Locate the cell with the specified text and output its (x, y) center coordinate. 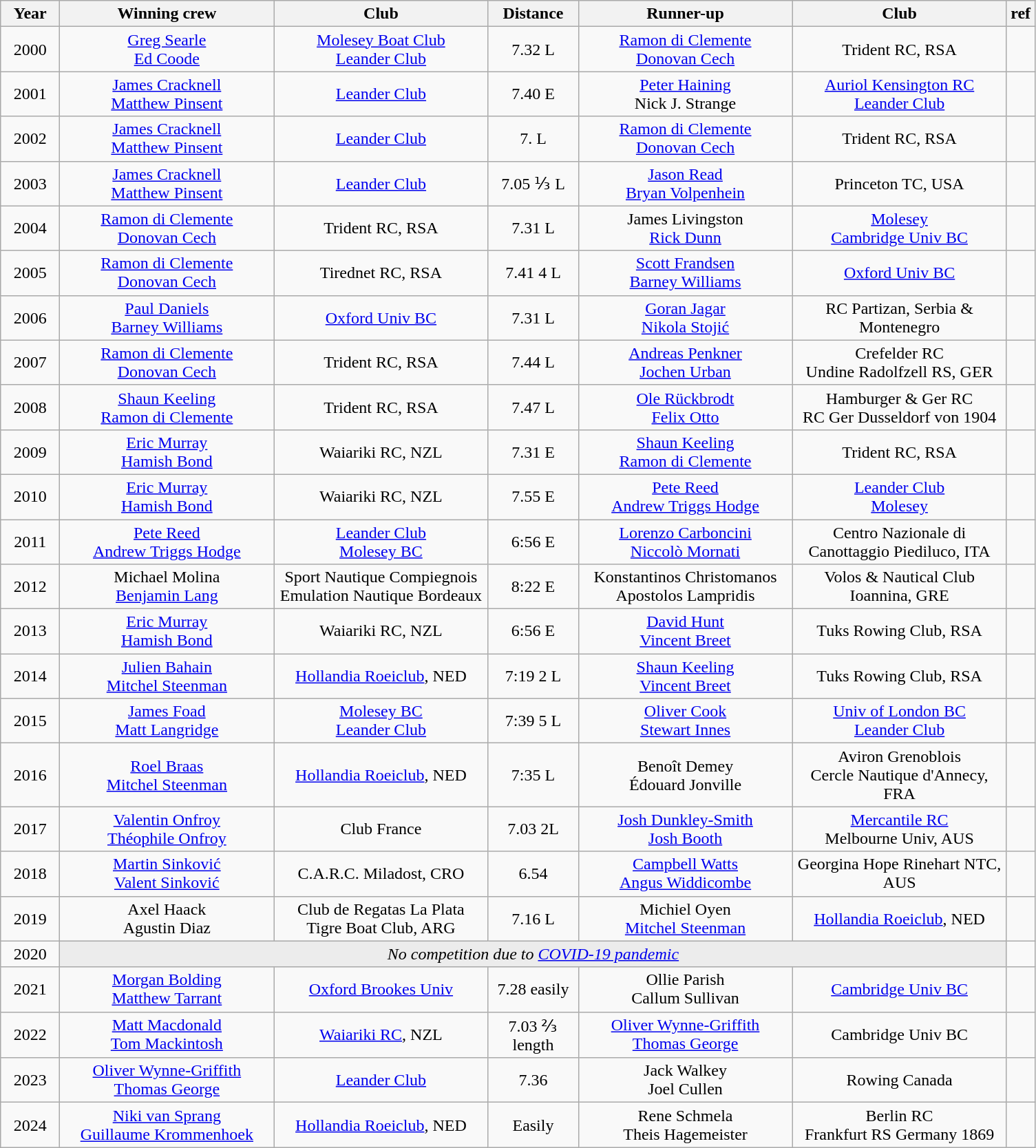
Peter HainingNick J. Strange (686, 94)
Univ of London BC Leander Club (899, 721)
6.54 (533, 874)
Volos & Nautical Club Ioannina, GRE (899, 586)
7:39 5 L (533, 721)
Club France (381, 829)
2008 (30, 407)
David Hunt Vincent Breet (686, 632)
8:22 E (533, 586)
7.31 E (533, 451)
Campbell Watts Angus Widdicombe (686, 874)
2017 (30, 829)
2013 (30, 632)
Mercantile RCMelbourne Univ, AUS (899, 829)
Niki van SprangGuillaume Krommenhoek (167, 1125)
Easily (533, 1125)
2015 (30, 721)
Molesey Boat ClubLeander Club (381, 50)
Aviron GrenobloisCercle Nautique d'Annecy, FRA (899, 775)
7.40 E (533, 94)
Michael Molina Benjamin Lang (167, 586)
Rene SchmelaTheis Hagemeister (686, 1125)
2023 (30, 1081)
2021 (30, 990)
2010 (30, 497)
Centro Nazionale di Canottaggio Piediluco, ITA (899, 541)
Runner-up (686, 14)
2003 (30, 183)
Leander Club Molesey BC (381, 541)
Rowing Canada (899, 1081)
Distance (533, 14)
Andreas Penkner Jochen Urban (686, 362)
Hamburger & Ger RCRC Ger Dusseldorf von 1904 (899, 407)
2020 (30, 954)
Georgina Hope Rinehart NTC, AUS (899, 874)
James Foad Matt Langridge (167, 721)
7.03 ⅔ length (533, 1035)
Goran Jagar Nikola Stojić (686, 318)
ref (1020, 14)
Greg SearleEd Coode (167, 50)
2019 (30, 918)
Valentin Onfroy Théophile Onfroy (167, 829)
Benoît DemeyÉdouard Jonville (686, 775)
Paul Daniels Barney Williams (167, 318)
Josh Dunkley-Smith Josh Booth (686, 829)
Berlin RCFrankfurt RS Germany 1869 (899, 1125)
2007 (30, 362)
2024 (30, 1125)
7.36 (533, 1081)
7.47 L (533, 407)
7.32 L (533, 50)
2000 (30, 50)
Matt MacdonaldTom Mackintosh (167, 1035)
Scott Frandsen Barney Williams (686, 273)
Ole Rückbrodt Felix Otto (686, 407)
7.41 4 L (533, 273)
2004 (30, 228)
Martin Sinković Valent Sinković (167, 874)
2014 (30, 676)
Year (30, 14)
Michiel Oyen Mitchel Steenman (686, 918)
2002 (30, 139)
Morgan Bolding Matthew Tarrant (167, 990)
Oxford Brookes Univ (381, 990)
7. L (533, 139)
7.16 L (533, 918)
Shaun Keeling Vincent Breet (686, 676)
Crefelder RC Undine Radolfzell RS, GER (899, 362)
Auriol Kensington RCLeander Club (899, 94)
7.55 E (533, 497)
Axel HaackAgustin Diaz (167, 918)
2012 (30, 586)
2016 (30, 775)
7.44 L (533, 362)
2011 (30, 541)
Roel Braas Mitchel Steenman (167, 775)
7.05 ⅓ L (533, 183)
RC Partizan, Serbia & Montenegro (899, 318)
No competition due to COVID-19 pandemic (533, 954)
Lorenzo Carboncini Niccolò Mornati (686, 541)
Jason Read Bryan Volpenhein (686, 183)
C.A.R.C. Miladost, CRO (381, 874)
2005 (30, 273)
Molesey BC Leander Club (381, 721)
7.03 2L (533, 829)
2022 (30, 1035)
7.28 easily (533, 990)
2009 (30, 451)
Club de Regatas La PlataTigre Boat Club, ARG (381, 918)
James Livingston Rick Dunn (686, 228)
7:35 L (533, 775)
Princeton TC, USA (899, 183)
Oliver Cook Stewart Innes (686, 721)
Leander Club Molesey (899, 497)
Sport Nautique Compiegnois Emulation Nautique Bordeaux (381, 586)
MoleseyCambridge Univ BC (899, 228)
Jack Walkey Joel Cullen (686, 1081)
Konstantinos ChristomanosApostolos Lampridis (686, 586)
Winning crew (167, 14)
Ollie Parish Callum Sullivan (686, 990)
Julien Bahain Mitchel Steenman (167, 676)
Tirednet RC, RSA (381, 273)
2018 (30, 874)
7:19 2 L (533, 676)
2001 (30, 94)
2006 (30, 318)
